From the cell containing the given text, extract its center point as [X, Y] coordinate. 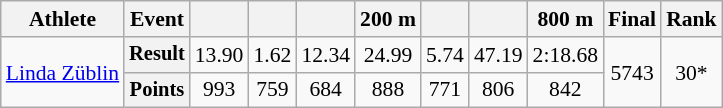
30* [692, 72]
806 [498, 90]
200 m [388, 19]
13.90 [220, 55]
1.62 [272, 55]
24.99 [388, 55]
12.34 [326, 55]
Athlete [62, 19]
47.19 [498, 55]
771 [445, 90]
800 m [566, 19]
Linda Züblin [62, 72]
Rank [692, 19]
5743 [632, 72]
Final [632, 19]
Result [157, 55]
5.74 [445, 55]
759 [272, 90]
842 [566, 90]
2:18.68 [566, 55]
993 [220, 90]
684 [326, 90]
Event [157, 19]
888 [388, 90]
Points [157, 90]
